For the text-containing cell, return its midpoint in (X, Y) coordinate format. 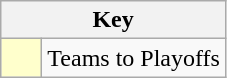
Key (114, 20)
Teams to Playoffs (134, 58)
